Identify which cell holds the provided text, then report its (X, Y) central coordinate. 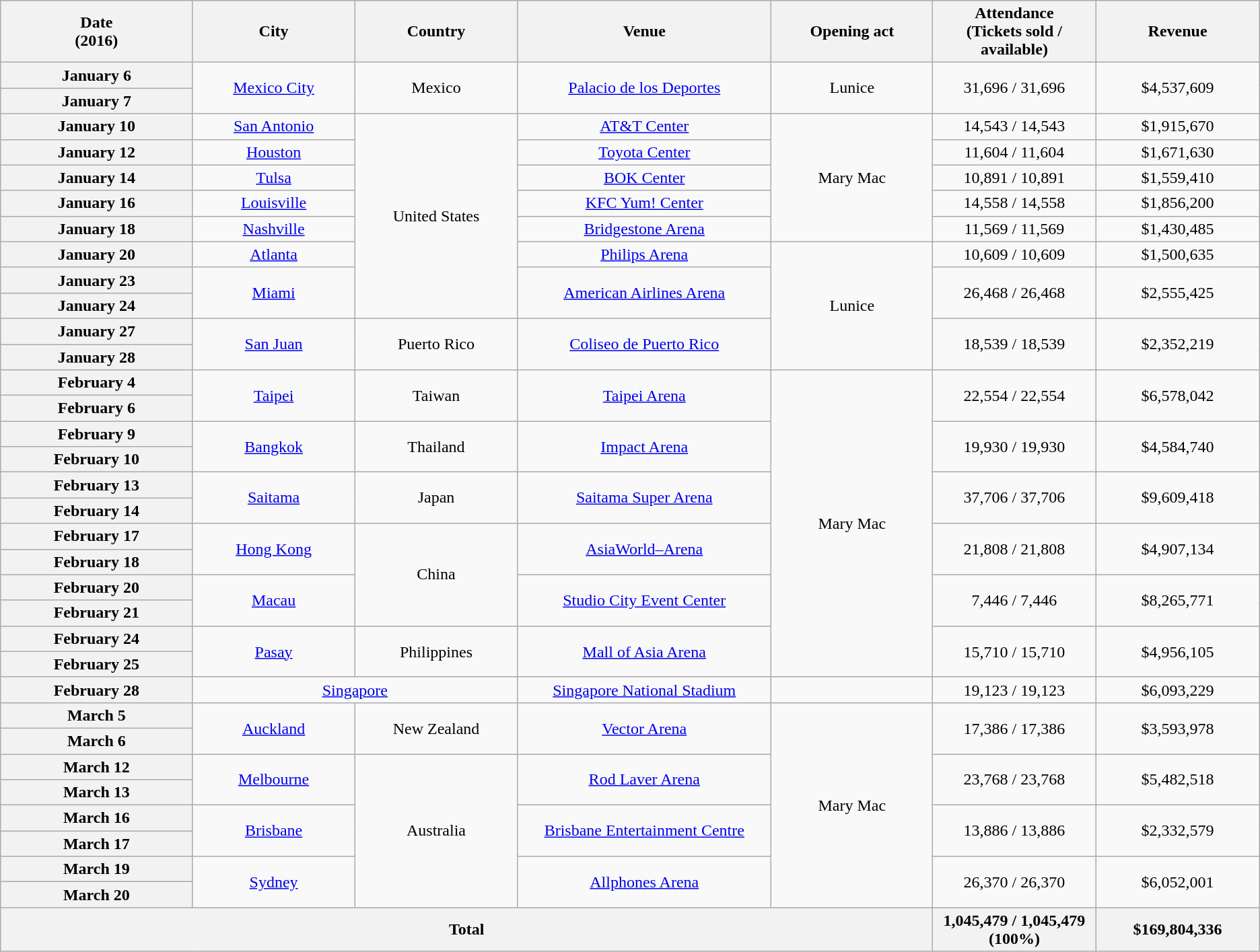
February 20 (97, 587)
March 19 (97, 869)
$2,332,579 (1178, 831)
Thailand (436, 447)
Melbourne (273, 779)
American Airlines Arena (645, 293)
11,604 / 11,604 (1014, 152)
10,891 / 10,891 (1014, 178)
$4,537,609 (1178, 88)
March 16 (97, 818)
January 20 (97, 254)
31,696 / 31,696 (1014, 88)
10,609 / 10,609 (1014, 254)
San Juan (273, 344)
January 10 (97, 126)
Taiwan (436, 396)
March 12 (97, 766)
$1,671,630 (1178, 152)
January 12 (97, 152)
23,768 / 23,768 (1014, 779)
$8,265,771 (1178, 600)
$3,593,978 (1178, 728)
March 20 (97, 895)
BOK Center (645, 178)
$2,352,219 (1178, 344)
11,569 / 11,569 (1014, 229)
26,468 / 26,468 (1014, 293)
26,370 / 26,370 (1014, 882)
February 4 (97, 383)
$1,500,635 (1178, 254)
Impact Arena (645, 447)
Saitama Super Arena (645, 498)
Mall of Asia Arena (645, 651)
Bangkok (273, 447)
January 24 (97, 305)
February 14 (97, 511)
Japan (436, 498)
Rod Laver Arena (645, 779)
Studio City Event Center (645, 600)
Vector Arena (645, 728)
Auckland (273, 728)
$6,093,229 (1178, 690)
$4,907,134 (1178, 549)
Atlanta (273, 254)
Bridgestone Arena (645, 229)
37,706 / 37,706 (1014, 498)
January 7 (97, 101)
United States (436, 216)
Philips Arena (645, 254)
Louisville (273, 203)
Pasay (273, 651)
Sydney (273, 882)
January 18 (97, 229)
March 13 (97, 793)
13,886 / 13,886 (1014, 831)
$169,804,336 (1178, 930)
$6,578,042 (1178, 396)
Taipei Arena (645, 396)
Taipei (273, 396)
$1,915,670 (1178, 126)
Singapore (355, 690)
Opening act (852, 32)
Coliseo de Puerto Rico (645, 344)
Mexico City (273, 88)
$4,584,740 (1178, 447)
19,930 / 19,930 (1014, 447)
Venue (645, 32)
February 9 (97, 434)
Hong Kong (273, 549)
7,446 / 7,446 (1014, 600)
February 18 (97, 562)
February 28 (97, 690)
15,710 / 15,710 (1014, 651)
KFC Yum! Center (645, 203)
Australia (436, 830)
January 16 (97, 203)
China (436, 575)
Miami (273, 293)
$1,430,485 (1178, 229)
Philippines (436, 651)
21,808 / 21,808 (1014, 549)
January 27 (97, 331)
$1,559,410 (1178, 178)
Macau (273, 600)
March 5 (97, 715)
Attendance(Tickets sold / available) (1014, 32)
18,539 / 18,539 (1014, 344)
$4,956,105 (1178, 651)
Revenue (1178, 32)
Puerto Rico (436, 344)
$1,856,200 (1178, 203)
Total (467, 930)
14,558 / 14,558 (1014, 203)
14,543 / 14,543 (1014, 126)
17,386 / 17,386 (1014, 728)
March 17 (97, 844)
January 6 (97, 75)
City (273, 32)
San Antonio (273, 126)
$6,052,001 (1178, 882)
January 14 (97, 178)
Date(2016) (97, 32)
New Zealand (436, 728)
February 24 (97, 638)
Country (436, 32)
February 25 (97, 664)
Toyota Center (645, 152)
Houston (273, 152)
February 6 (97, 408)
$9,609,418 (1178, 498)
$2,555,425 (1178, 293)
February 21 (97, 613)
$5,482,518 (1178, 779)
22,554 / 22,554 (1014, 396)
Saitama (273, 498)
February 10 (97, 460)
Brisbane (273, 831)
January 23 (97, 280)
1,045,479 / 1,045,479(100%) (1014, 930)
Tulsa (273, 178)
January 28 (97, 357)
AT&T Center (645, 126)
AsiaWorld–Arena (645, 549)
Allphones Arena (645, 882)
February 13 (97, 485)
Nashville (273, 229)
Brisbane Entertainment Centre (645, 831)
Mexico (436, 88)
Palacio de los Deportes (645, 88)
19,123 / 19,123 (1014, 690)
February 17 (97, 536)
March 6 (97, 741)
Singapore National Stadium (645, 690)
